Return the [X, Y] coordinate for the center point of the cell that contains the specified text.  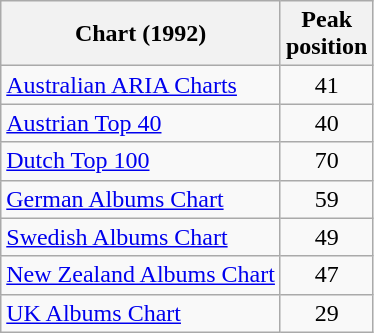
70 [326, 161]
47 [326, 275]
UK Albums Chart [141, 313]
Peak position [326, 34]
59 [326, 199]
40 [326, 123]
41 [326, 85]
29 [326, 313]
Chart (1992) [141, 34]
Dutch Top 100 [141, 161]
49 [326, 237]
Swedish Albums Chart [141, 237]
Australian ARIA Charts [141, 85]
New Zealand Albums Chart [141, 275]
Austrian Top 40 [141, 123]
German Albums Chart [141, 199]
